Search for the cell housing the specified text and yield its [X, Y] center coordinate. 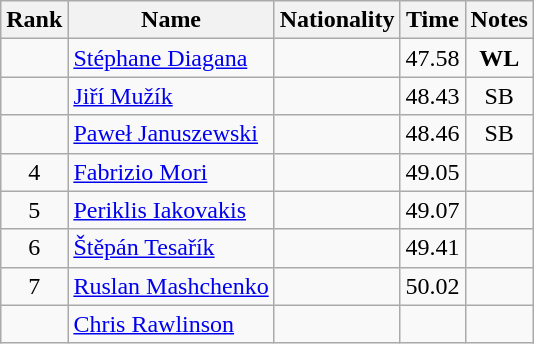
49.41 [432, 248]
Time [432, 20]
48.46 [432, 134]
49.05 [432, 172]
Paweł Januszewski [171, 134]
48.43 [432, 96]
Rank [34, 20]
Štěpán Tesařík [171, 248]
Ruslan Mashchenko [171, 286]
WL [499, 58]
Fabrizio Mori [171, 172]
Periklis Iakovakis [171, 210]
47.58 [432, 58]
5 [34, 210]
Stéphane Diagana [171, 58]
Chris Rawlinson [171, 324]
6 [34, 248]
Name [171, 20]
Nationality [337, 20]
Jiří Mužík [171, 96]
7 [34, 286]
Notes [499, 20]
4 [34, 172]
50.02 [432, 286]
49.07 [432, 210]
